For the text-containing cell, return its midpoint in [x, y] coordinate format. 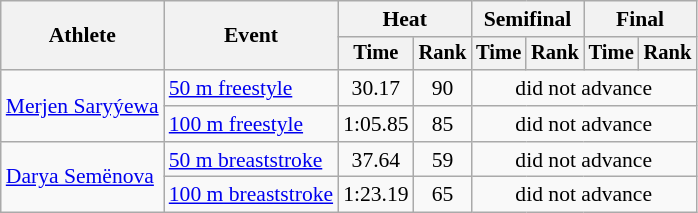
30.17 [376, 88]
85 [443, 124]
50 m freestyle [251, 88]
Heat [404, 19]
Athlete [82, 36]
1:05.85 [376, 124]
Final [640, 19]
59 [443, 160]
Semifinal [527, 19]
37.64 [376, 160]
Event [251, 36]
Darya Semënova [82, 178]
100 m freestyle [251, 124]
50 m breaststroke [251, 160]
100 m breaststroke [251, 195]
1:23.19 [376, 195]
65 [443, 195]
90 [443, 88]
Merjen Saryýewa [82, 106]
